Search for the cell housing the specified text and yield its [x, y] center coordinate. 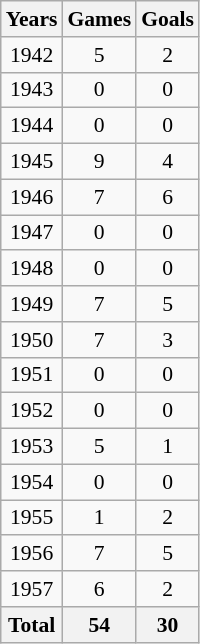
3 [168, 340]
1949 [32, 304]
1953 [32, 447]
1943 [32, 90]
54 [99, 625]
1957 [32, 589]
1954 [32, 482]
1956 [32, 554]
Goals [168, 19]
Total [32, 625]
1945 [32, 162]
Games [99, 19]
1952 [32, 411]
1951 [32, 375]
1948 [32, 269]
1950 [32, 340]
9 [99, 162]
1946 [32, 197]
1944 [32, 126]
1942 [32, 55]
1947 [32, 233]
Years [32, 19]
30 [168, 625]
1955 [32, 518]
4 [168, 162]
